From the cell containing the given text, extract its center point as (X, Y) coordinate. 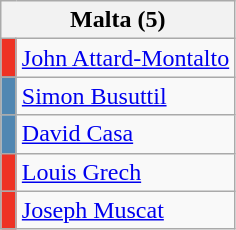
John Attard-Montalto (125, 58)
Louis Grech (125, 172)
Simon Busuttil (125, 96)
David Casa (125, 134)
Joseph Muscat (125, 210)
Malta (5) (118, 20)
